Find where the given text appears and provide that cell's center as [x, y] coordinate. 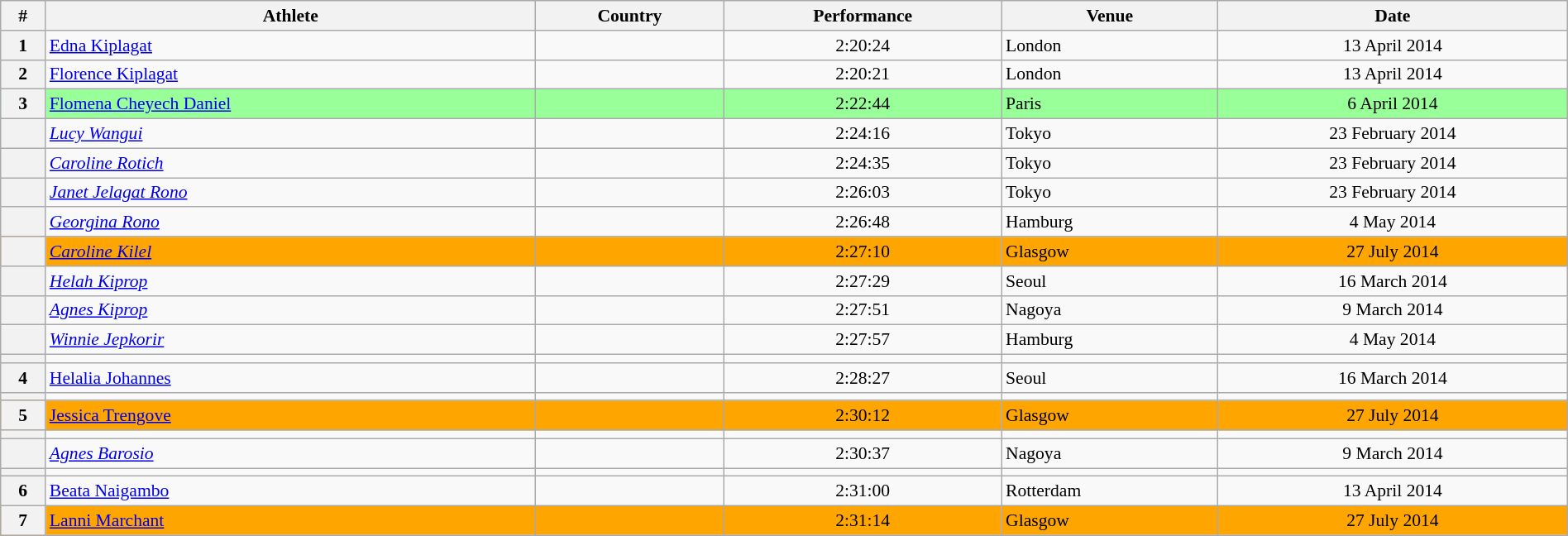
Agnes Kiprop [291, 310]
2:26:03 [863, 193]
# [23, 16]
Agnes Barosio [291, 453]
2:27:57 [863, 340]
Lanni Marchant [291, 521]
6 [23, 491]
2 [23, 74]
2:31:00 [863, 491]
2:20:21 [863, 74]
2:24:35 [863, 163]
2:20:24 [863, 45]
1 [23, 45]
2:22:44 [863, 104]
Georgina Rono [291, 223]
Winnie Jepkorir [291, 340]
Paris [1110, 104]
Performance [863, 16]
2:27:51 [863, 310]
Beata Naigambo [291, 491]
5 [23, 416]
2:31:14 [863, 521]
2:30:12 [863, 416]
Edna Kiplagat [291, 45]
2:27:29 [863, 281]
Helalia Johannes [291, 378]
2:30:37 [863, 453]
7 [23, 521]
Country [630, 16]
2:26:48 [863, 223]
Date [1393, 16]
Flomena Cheyech Daniel [291, 104]
Janet Jelagat Rono [291, 193]
2:28:27 [863, 378]
Rotterdam [1110, 491]
Florence Kiplagat [291, 74]
6 April 2014 [1393, 104]
Caroline Kilel [291, 251]
Helah Kiprop [291, 281]
2:24:16 [863, 134]
Caroline Rotich [291, 163]
Jessica Trengove [291, 416]
Athlete [291, 16]
3 [23, 104]
Venue [1110, 16]
4 [23, 378]
Lucy Wangui [291, 134]
2:27:10 [863, 251]
